Return the (x, y) coordinate for the center point of the cell that contains the specified text.  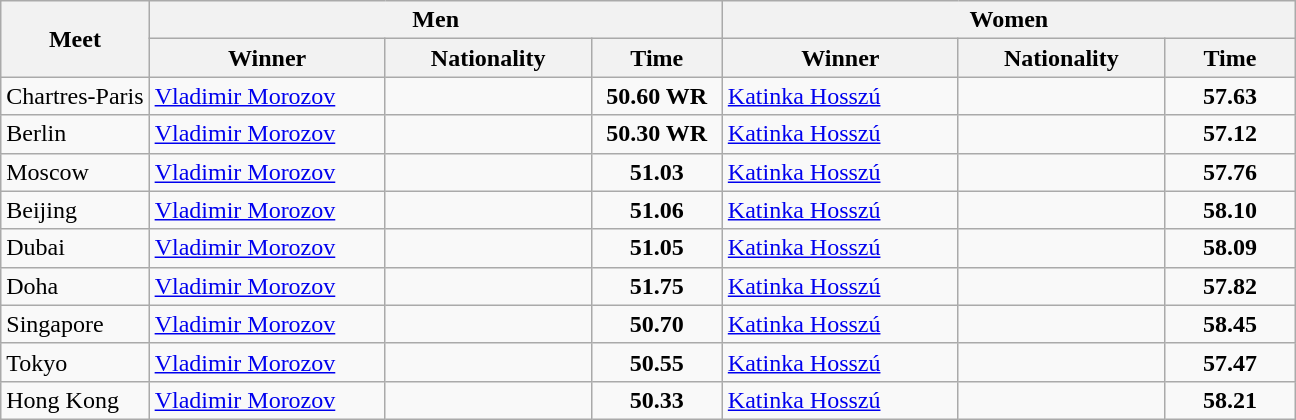
50.30 WR (656, 134)
58.10 (1230, 210)
57.47 (1230, 362)
Moscow (75, 172)
Tokyo (75, 362)
Dubai (75, 248)
Women (1008, 20)
57.76 (1230, 172)
50.60 WR (656, 96)
Chartres-Paris (75, 96)
Beijing (75, 210)
50.70 (656, 324)
Men (436, 20)
57.63 (1230, 96)
51.75 (656, 286)
57.82 (1230, 286)
51.06 (656, 210)
Hong Kong (75, 400)
50.33 (656, 400)
58.45 (1230, 324)
Doha (75, 286)
51.05 (656, 248)
57.12 (1230, 134)
58.09 (1230, 248)
Meet (75, 39)
51.03 (656, 172)
50.55 (656, 362)
Singapore (75, 324)
58.21 (1230, 400)
Berlin (75, 134)
